Output the (x, y) coordinate of the center of the cell containing the given text.  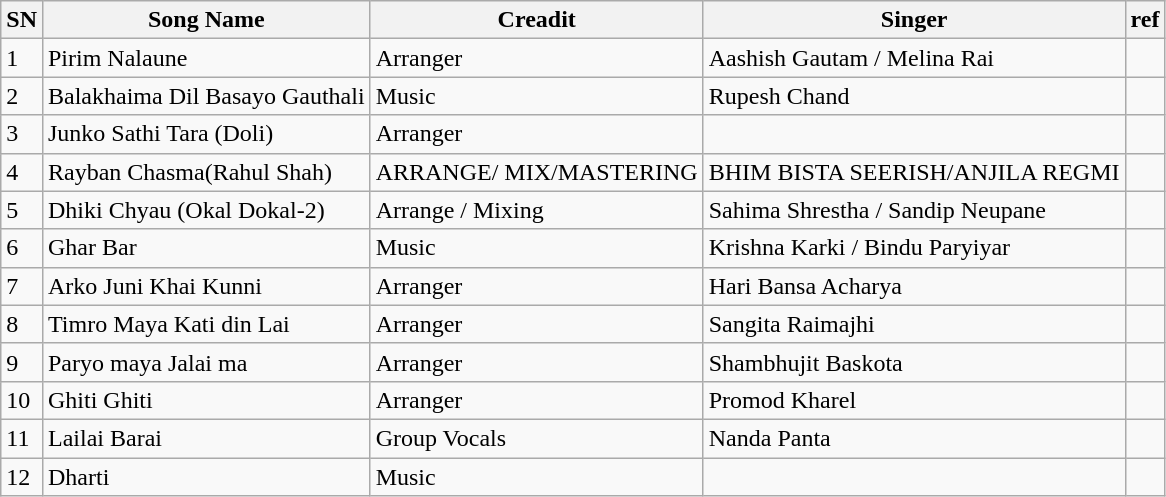
Promod Kharel (914, 400)
12 (22, 477)
Song Name (206, 20)
3 (22, 134)
Creadit (536, 20)
4 (22, 172)
Arko Juni Khai Kunni (206, 286)
Krishna Karki / Bindu Paryiyar (914, 248)
Balakhaima Dil Basayo Gauthali (206, 96)
Singer (914, 20)
Rayban Chasma(Rahul Shah) (206, 172)
11 (22, 438)
10 (22, 400)
Nanda Panta (914, 438)
Timro Maya Kati din Lai (206, 324)
Shambhujit Baskota (914, 362)
Ghar Bar (206, 248)
Paryo maya Jalai ma (206, 362)
8 (22, 324)
2 (22, 96)
Rupesh Chand (914, 96)
Hari Bansa Acharya (914, 286)
SN (22, 20)
Ghiti Ghiti (206, 400)
Pirim Nalaune (206, 58)
Arrange / Mixing (536, 210)
Aashish Gautam / Melina Rai (914, 58)
Lailai Barai (206, 438)
Sangita Raimajhi (914, 324)
7 (22, 286)
1 (22, 58)
Dhiki Chyau (Okal Dokal-2) (206, 210)
6 (22, 248)
5 (22, 210)
Junko Sathi Tara (Doli) (206, 134)
BHIM BISTA SEERISH/ANJILA REGMI (914, 172)
ref (1145, 20)
Sahima Shrestha / Sandip Neupane (914, 210)
Group Vocals (536, 438)
Dharti (206, 477)
9 (22, 362)
ARRANGE/ MIX/MASTERING (536, 172)
